Pinpoint the cell where the given text exists, returning its (x, y) midpoint coordinate. 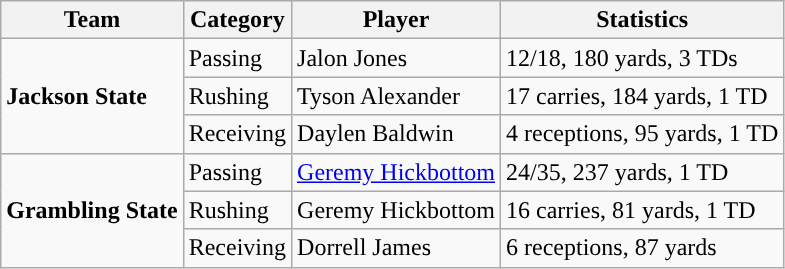
Daylen Baldwin (396, 134)
Statistics (642, 20)
4 receptions, 95 yards, 1 TD (642, 134)
6 receptions, 87 yards (642, 248)
12/18, 180 yards, 3 TDs (642, 58)
Jackson State (92, 96)
24/35, 237 yards, 1 TD (642, 172)
17 carries, 184 yards, 1 TD (642, 96)
Category (237, 20)
Jalon Jones (396, 58)
Team (92, 20)
Dorrell James (396, 248)
Tyson Alexander (396, 96)
16 carries, 81 yards, 1 TD (642, 210)
Grambling State (92, 210)
Player (396, 20)
